Scan for the cell matching the given text and deliver its (x, y) coordinate at center. 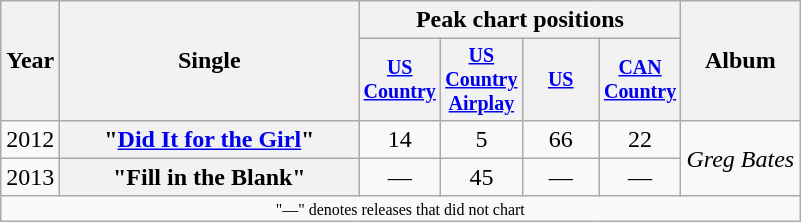
22 (640, 139)
Album (740, 61)
Peak chart positions (520, 20)
CAN Country (640, 80)
US Country (400, 80)
US Country Airplay (482, 80)
Greg Bates (740, 158)
45 (482, 177)
66 (560, 139)
14 (400, 139)
"Fill in the Blank" (210, 177)
"—" denotes releases that did not chart (400, 208)
5 (482, 139)
2013 (30, 177)
"Did It for the Girl" (210, 139)
US (560, 80)
2012 (30, 139)
Single (210, 61)
Year (30, 61)
